Extract the [x, y] coordinate from the center of the cell holding the provided text.  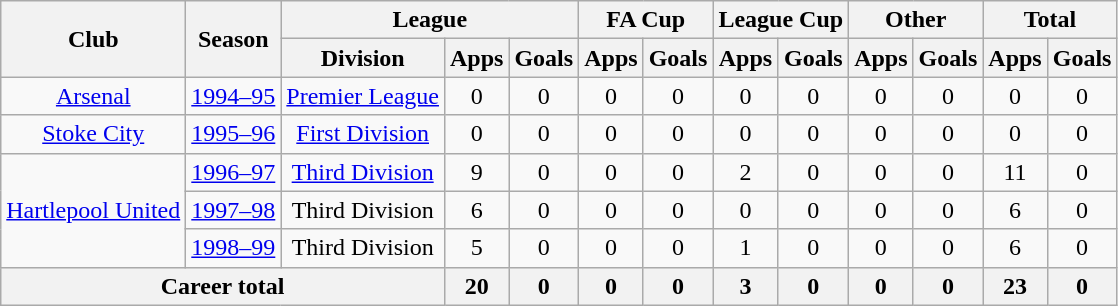
1 [746, 248]
1995–96 [234, 134]
1996–97 [234, 172]
2 [746, 172]
FA Cup [646, 20]
Arsenal [94, 96]
3 [746, 286]
5 [476, 248]
9 [476, 172]
1997–98 [234, 210]
Hartlepool United [94, 210]
Season [234, 39]
League [430, 20]
Other [916, 20]
Club [94, 39]
1994–95 [234, 96]
Division [363, 58]
First Division [363, 134]
11 [1015, 172]
Career total [223, 286]
20 [476, 286]
Total [1050, 20]
Premier League [363, 96]
Stoke City [94, 134]
23 [1015, 286]
League Cup [781, 20]
1998–99 [234, 248]
